Identify which cell holds the provided text, then report its (x, y) central coordinate. 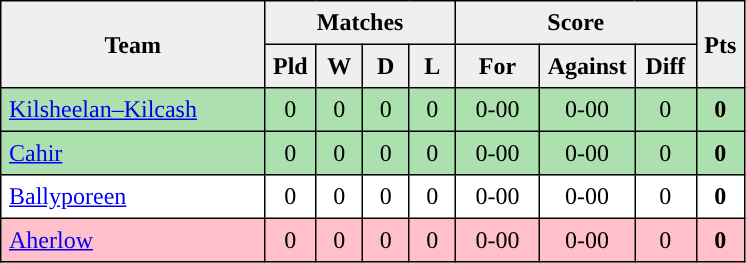
Cahir (133, 153)
Score (576, 23)
For (497, 66)
Team (133, 44)
Pts (720, 44)
Diff (666, 66)
Pld (290, 66)
Ballyporeen (133, 197)
Against (586, 66)
Kilsheelan–Kilcash (133, 110)
W (339, 66)
Aherlow (133, 240)
D (385, 66)
L (432, 66)
Matches (360, 23)
